From the cell containing the given text, extract its center point as (X, Y) coordinate. 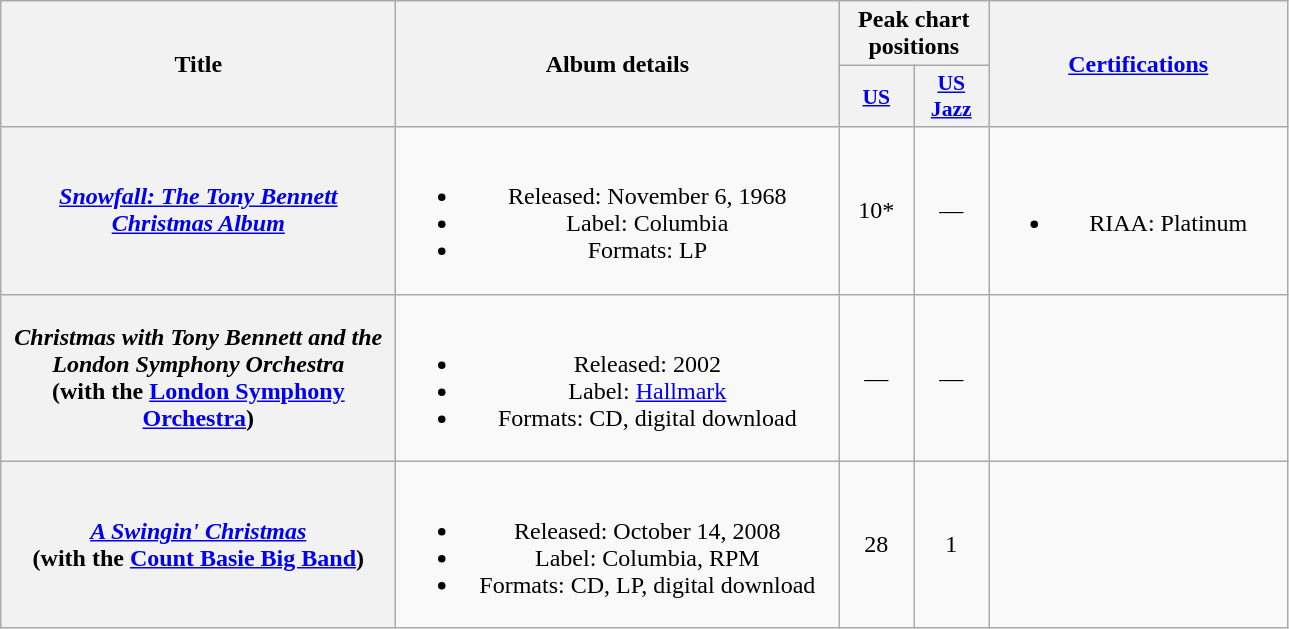
Snowfall: The Tony Bennett Christmas Album (198, 210)
Released: October 14, 2008Label: Columbia, RPMFormats: CD, LP, digital download (618, 544)
USJazz (952, 96)
Certifications (1138, 64)
Peak chart positions (914, 34)
A Swingin' Christmas(with the Count Basie Big Band) (198, 544)
Christmas with Tony Bennett and the London Symphony Orchestra(with the London Symphony Orchestra) (198, 378)
US (876, 96)
Title (198, 64)
10* (876, 210)
Released: 2002Label: HallmarkFormats: CD, digital download (618, 378)
28 (876, 544)
1 (952, 544)
RIAA: Platinum (1138, 210)
Album details (618, 64)
Released: November 6, 1968Label: ColumbiaFormats: LP (618, 210)
